Detect which cell encompasses the target text, then output its (x, y) center coordinate. 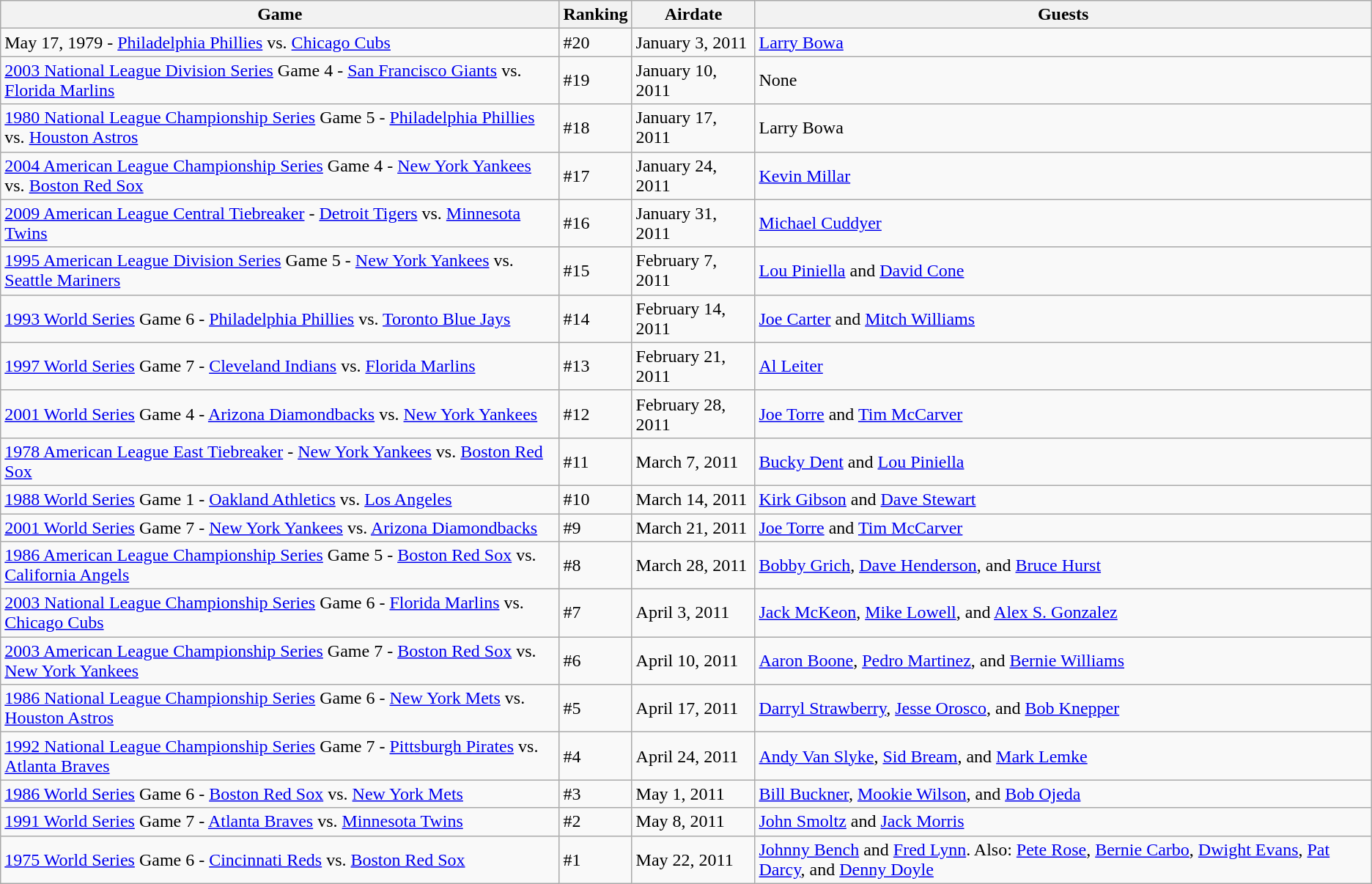
2003 National League Championship Series Game 6 - Florida Marlins vs. Chicago Cubs (280, 613)
Bucky Dent and Lou Piniella (1063, 462)
1993 World Series Game 6 - Philadelphia Phillies vs. Toronto Blue Jays (280, 318)
Bobby Grich, Dave Henderson, and Bruce Hurst (1063, 566)
Game (280, 15)
1988 World Series Game 1 - Oakland Athletics vs. Los Angeles (280, 499)
Michael Cuddyer (1063, 223)
April 24, 2011 (693, 756)
Kirk Gibson and Dave Stewart (1063, 499)
1986 American League Championship Series Game 5 - Boston Red Sox vs. California Angels (280, 566)
March 21, 2011 (693, 527)
#19 (595, 81)
February 28, 2011 (693, 413)
May 17, 1979 - Philadelphia Phillies vs. Chicago Cubs (280, 43)
May 8, 2011 (693, 822)
Joe Carter and Mitch Williams (1063, 318)
Kevin Millar (1063, 176)
January 3, 2011 (693, 43)
Al Leiter (1063, 367)
#8 (595, 566)
April 10, 2011 (693, 661)
#18 (595, 128)
#16 (595, 223)
Ranking (595, 15)
1995 American League Division Series Game 5 - New York Yankees vs. Seattle Mariners (280, 271)
2003 American League Championship Series Game 7 - Boston Red Sox vs. New York Yankees (280, 661)
Jack McKeon, Mike Lowell, and Alex S. Gonzalez (1063, 613)
February 14, 2011 (693, 318)
2004 American League Championship Series Game 4 - New York Yankees vs. Boston Red Sox (280, 176)
None (1063, 81)
1986 World Series Game 6 - Boston Red Sox vs. New York Mets (280, 794)
January 24, 2011 (693, 176)
#4 (595, 756)
#15 (595, 271)
January 17, 2011 (693, 128)
#7 (595, 613)
#11 (595, 462)
John Smoltz and Jack Morris (1063, 822)
January 10, 2011 (693, 81)
#10 (595, 499)
Lou Piniella and David Cone (1063, 271)
April 3, 2011 (693, 613)
1997 World Series Game 7 - Cleveland Indians vs. Florida Marlins (280, 367)
#17 (595, 176)
January 31, 2011 (693, 223)
#12 (595, 413)
#9 (595, 527)
#13 (595, 367)
Andy Van Slyke, Sid Bream, and Mark Lemke (1063, 756)
2003 National League Division Series Game 4 - San Francisco Giants vs. Florida Marlins (280, 81)
1975 World Series Game 6 - Cincinnati Reds vs. Boston Red Sox (280, 859)
#5 (595, 708)
April 17, 2011 (693, 708)
Airdate (693, 15)
#14 (595, 318)
#6 (595, 661)
March 7, 2011 (693, 462)
2001 World Series Game 7 - New York Yankees vs. Arizona Diamondbacks (280, 527)
1992 National League Championship Series Game 7 - Pittsburgh Pirates vs. Atlanta Braves (280, 756)
May 1, 2011 (693, 794)
May 22, 2011 (693, 859)
2009 American League Central Tiebreaker - Detroit Tigers vs. Minnesota Twins (280, 223)
1978 American League East Tiebreaker - New York Yankees vs. Boston Red Sox (280, 462)
March 28, 2011 (693, 566)
Bill Buckner, Mookie Wilson, and Bob Ojeda (1063, 794)
#1 (595, 859)
March 14, 2011 (693, 499)
Darryl Strawberry, Jesse Orosco, and Bob Knepper (1063, 708)
2001 World Series Game 4 - Arizona Diamondbacks vs. New York Yankees (280, 413)
Guests (1063, 15)
February 7, 2011 (693, 271)
1991 World Series Game 7 - Atlanta Braves vs. Minnesota Twins (280, 822)
Johnny Bench and Fred Lynn. Also: Pete Rose, Bernie Carbo, Dwight Evans, Pat Darcy, and Denny Doyle (1063, 859)
#3 (595, 794)
February 21, 2011 (693, 367)
#20 (595, 43)
1980 National League Championship Series Game 5 - Philadelphia Phillies vs. Houston Astros (280, 128)
Aaron Boone, Pedro Martinez, and Bernie Williams (1063, 661)
#2 (595, 822)
1986 National League Championship Series Game 6 - New York Mets vs. Houston Astros (280, 708)
